Provide the [x, y] coordinate of the cell's center where the given text is located.  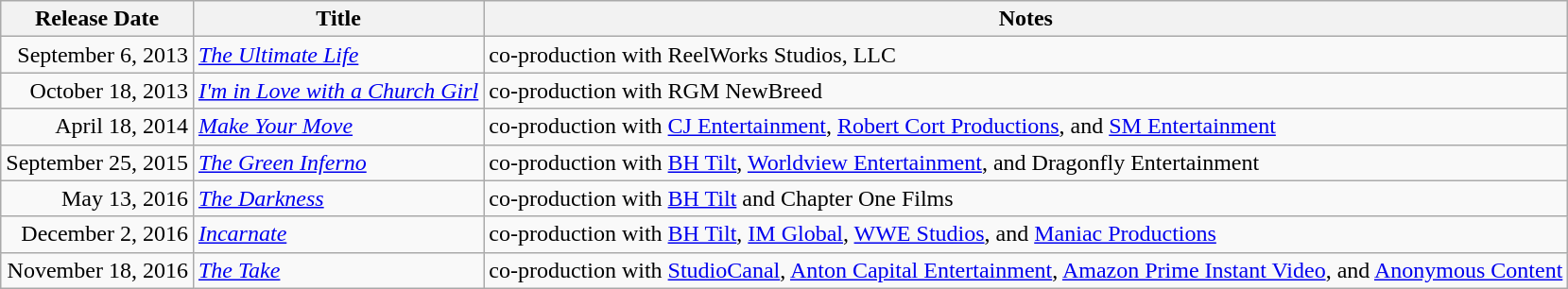
I'm in Love with a Church Girl [338, 91]
October 18, 2013 [97, 91]
Incarnate [338, 234]
co-production with RGM NewBreed [1026, 91]
May 13, 2016 [97, 198]
co-production with StudioCanal, Anton Capital Entertainment, Amazon Prime Instant Video, and Anonymous Content [1026, 270]
The Darkness [338, 198]
co-production with ReelWorks Studios, LLC [1026, 55]
September 25, 2015 [97, 162]
The Green Inferno [338, 162]
September 6, 2013 [97, 55]
Make Your Move [338, 127]
The Take [338, 270]
December 2, 2016 [97, 234]
November 18, 2016 [97, 270]
Notes [1026, 19]
The Ultimate Life [338, 55]
Release Date [97, 19]
April 18, 2014 [97, 127]
co-production with CJ Entertainment, Robert Cort Productions, and SM Entertainment [1026, 127]
co-production with BH Tilt, Worldview Entertainment, and Dragonfly Entertainment [1026, 162]
co-production with BH Tilt and Chapter One Films [1026, 198]
co-production with BH Tilt, IM Global, WWE Studios, and Maniac Productions [1026, 234]
Title [338, 19]
